Return the (X, Y) coordinate for the center point of the cell that contains the specified text.  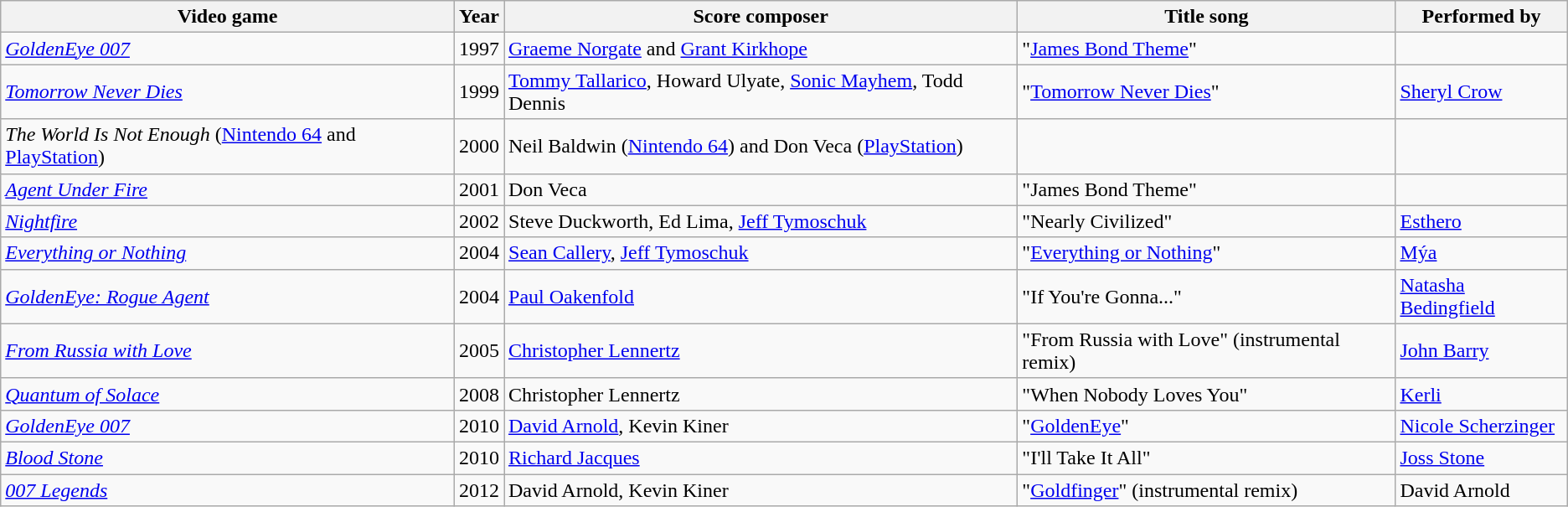
Sheryl Crow (1481, 92)
Everything or Nothing (228, 253)
"Everything or Nothing" (1206, 253)
1997 (479, 49)
"From Russia with Love" (instrumental remix) (1206, 350)
GoldenEye: Rogue Agent (228, 297)
Sean Callery, Jeff Tymoschuk (761, 253)
From Russia with Love (228, 350)
Kerli (1481, 394)
Video game (228, 17)
John Barry (1481, 350)
Esthero (1481, 221)
2012 (479, 490)
Year (479, 17)
Tommy Tallarico, Howard Ulyate, Sonic Mayhem, Todd Dennis (761, 92)
"Tomorrow Never Dies" (1206, 92)
Blood Stone (228, 458)
The World Is Not Enough (Nintendo 64 and PlayStation) (228, 146)
1999 (479, 92)
Score composer (761, 17)
2001 (479, 189)
Nightfire (228, 221)
"Goldfinger" (instrumental remix) (1206, 490)
Richard Jacques (761, 458)
Mýa (1481, 253)
Title song (1206, 17)
Joss Stone (1481, 458)
2005 (479, 350)
"If You're Gonna..." (1206, 297)
2008 (479, 394)
Neil Baldwin (Nintendo 64) and Don Veca (PlayStation) (761, 146)
"Nearly Civilized" (1206, 221)
Quantum of Solace (228, 394)
Performed by (1481, 17)
Don Veca (761, 189)
007 Legends (228, 490)
Tomorrow Never Dies (228, 92)
David Arnold (1481, 490)
2000 (479, 146)
Paul Oakenfold (761, 297)
Steve Duckworth, Ed Lima, Jeff Tymoschuk (761, 221)
"GoldenEye" (1206, 426)
Natasha Bedingfield (1481, 297)
Agent Under Fire (228, 189)
2002 (479, 221)
Nicole Scherzinger (1481, 426)
"I'll Take It All" (1206, 458)
Graeme Norgate and Grant Kirkhope (761, 49)
"When Nobody Loves You" (1206, 394)
